Search for the cell housing the specified text and yield its [X, Y] center coordinate. 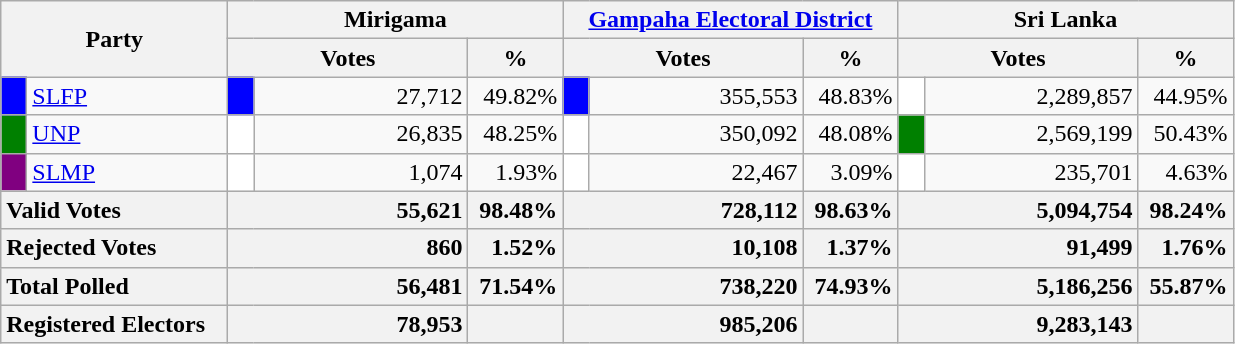
10,108 [683, 248]
98.48% [516, 210]
728,112 [683, 210]
1.37% [850, 248]
Party [114, 39]
98.63% [850, 210]
55,621 [348, 210]
56,481 [348, 286]
44.95% [1186, 96]
48.25% [516, 134]
Gampaha Electoral District [730, 20]
2,289,857 [1031, 96]
355,553 [696, 96]
26,835 [361, 134]
1,074 [361, 172]
SLFP [128, 96]
Valid Votes [114, 210]
350,092 [696, 134]
Mirigama [396, 20]
Total Polled [114, 286]
3.09% [850, 172]
Rejected Votes [114, 248]
22,467 [696, 172]
74.93% [850, 286]
27,712 [361, 96]
78,953 [348, 324]
235,701 [1031, 172]
Registered Electors [114, 324]
91,499 [1018, 248]
1.76% [1186, 248]
1.52% [516, 248]
55.87% [1186, 286]
Sri Lanka [1066, 20]
5,186,256 [1018, 286]
1.93% [516, 172]
5,094,754 [1018, 210]
UNP [128, 134]
71.54% [516, 286]
985,206 [683, 324]
50.43% [1186, 134]
98.24% [1186, 210]
2,569,199 [1031, 134]
9,283,143 [1018, 324]
48.83% [850, 96]
738,220 [683, 286]
4.63% [1186, 172]
49.82% [516, 96]
860 [348, 248]
SLMP [128, 172]
48.08% [850, 134]
